Return (x, y) of the center of cell containing provided text 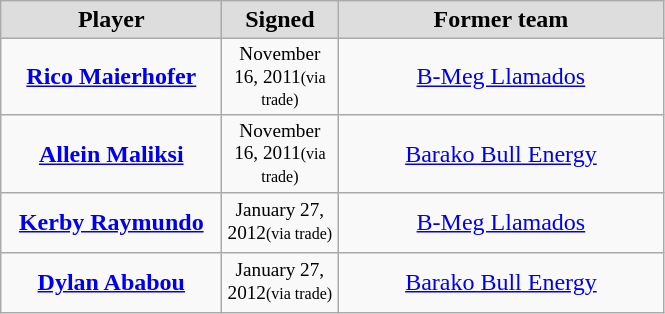
Player (112, 20)
Signed (280, 20)
Kerby Raymundo (112, 222)
Rico Maierhofer (112, 78)
Allein Maliksi (112, 154)
Dylan Ababou (112, 282)
Former team (501, 20)
